From the cell containing the given text, extract its center point as [x, y] coordinate. 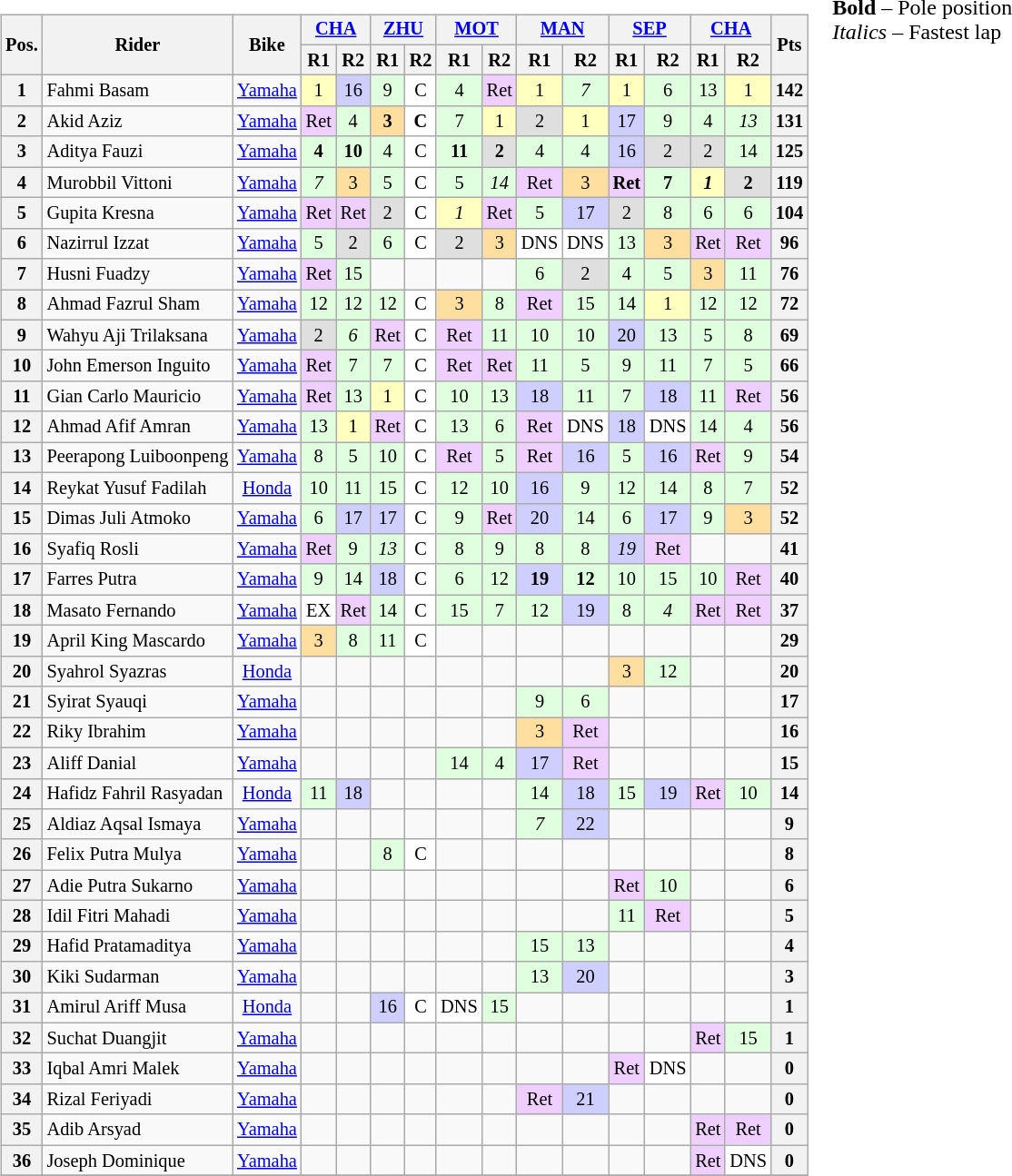
Adib Arsyad [138, 1130]
72 [789, 305]
Joseph Dominique [138, 1161]
131 [789, 122]
24 [22, 794]
Pos. [22, 45]
66 [789, 366]
John Emerson Inguito [138, 366]
Akid Aziz [138, 122]
Dimas Juli Atmoko [138, 519]
SEP [650, 30]
Felix Putra Mulya [138, 855]
37 [789, 610]
Idil Fitri Mahadi [138, 916]
Hafidz Fahril Rasyadan [138, 794]
Syirat Syauqi [138, 702]
Syahrol Syazras [138, 671]
Aldiaz Aqsal Ismaya [138, 825]
Adie Putra Sukarno [138, 885]
119 [789, 183]
Wahyu Aji Trilaksana [138, 335]
Ahmad Fazrul Sham [138, 305]
Amirul Ariff Musa [138, 1008]
76 [789, 274]
Gian Carlo Mauricio [138, 397]
Aliff Danial [138, 763]
33 [22, 1069]
Murobbil Vittoni [138, 183]
30 [22, 977]
Bike [267, 45]
142 [789, 91]
35 [22, 1130]
Fahmi Basam [138, 91]
ZHU [403, 30]
32 [22, 1038]
27 [22, 885]
Rider [138, 45]
31 [22, 1008]
April King Mascardo [138, 641]
125 [789, 152]
104 [789, 213]
MOT [476, 30]
Masato Fernando [138, 610]
Syafiq Rosli [138, 549]
MAN [563, 30]
Reykat Yusuf Fadilah [138, 488]
28 [22, 916]
Riky Ibrahim [138, 733]
36 [22, 1161]
Pts [789, 45]
Peerapong Luiboonpeng [138, 458]
Suchat Duangjit [138, 1038]
Farres Putra [138, 579]
54 [789, 458]
Aditya Fauzi [138, 152]
Gupita Kresna [138, 213]
Ahmad Afif Amran [138, 427]
Nazirrul Izzat [138, 243]
23 [22, 763]
69 [789, 335]
34 [22, 1100]
Kiki Sudarman [138, 977]
41 [789, 549]
Hafid Pratamaditya [138, 946]
25 [22, 825]
Rizal Feriyadi [138, 1100]
Iqbal Amri Malek [138, 1069]
26 [22, 855]
96 [789, 243]
EX [319, 610]
Husni Fuadzy [138, 274]
40 [789, 579]
